Search for the cell housing the specified text and yield its [X, Y] center coordinate. 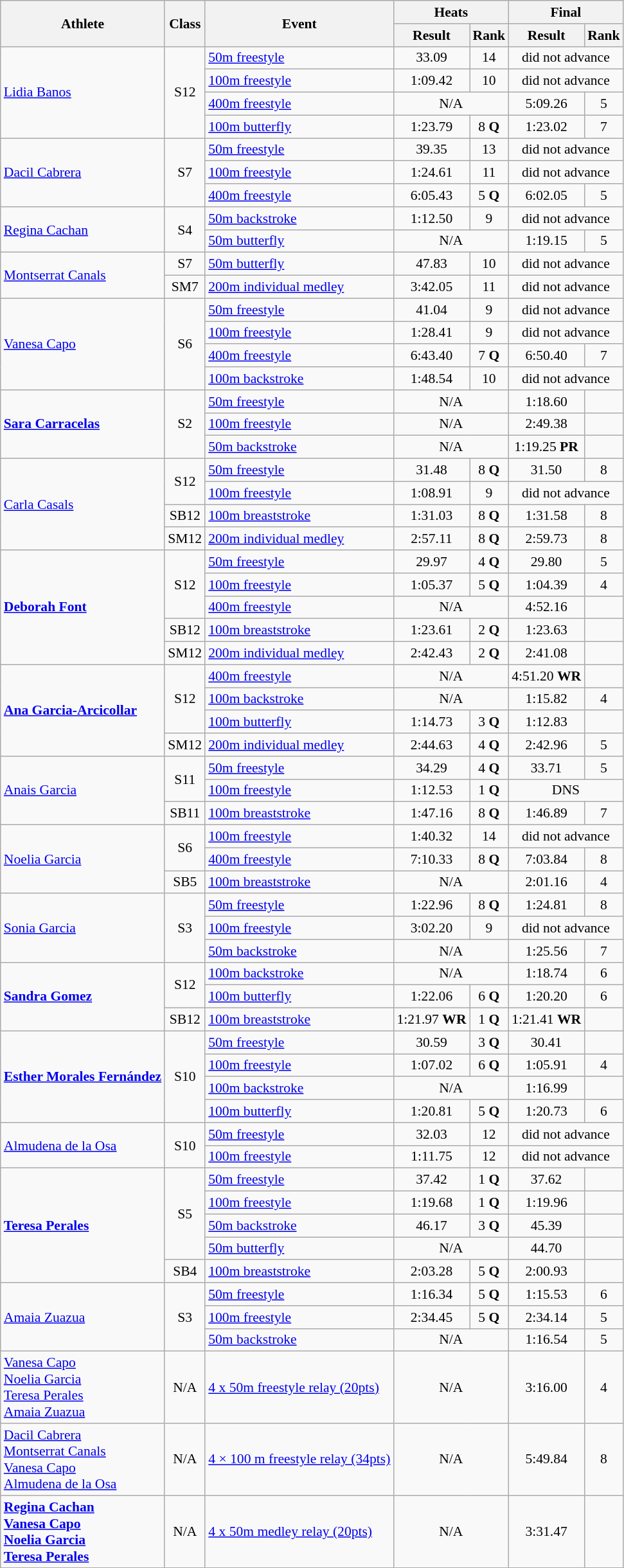
37.42 [431, 1180]
SB4 [185, 1272]
1:05.37 [431, 585]
31.48 [431, 470]
31.50 [546, 470]
1:18.74 [546, 974]
1:20.20 [546, 997]
2:34.45 [431, 1317]
1:11.75 [431, 1157]
Esther Morales Fernández [83, 1076]
1:05.91 [546, 1065]
Deborah Font [83, 607]
44.70 [546, 1249]
Sara Carracelas [83, 424]
4:51.20 WR [546, 676]
Vanesa Capo [83, 344]
1:12.83 [546, 722]
Noelia Garcia [83, 860]
Heats [451, 12]
2:42.96 [546, 745]
2:44.63 [431, 745]
Amaia Zuazua [83, 1317]
Teresa Perales [83, 1225]
1:46.89 [546, 814]
SM7 [185, 287]
3:42.05 [431, 287]
S11 [185, 779]
2:41.08 [546, 654]
Regina Cachan Vanesa Capo Noelia Garcia Teresa Perales [83, 1531]
6:02.05 [546, 195]
3:31.47 [546, 1531]
1:09.42 [431, 81]
1:12.50 [431, 218]
2:34.14 [546, 1317]
1:12.53 [431, 790]
47.83 [431, 264]
2:49.38 [546, 424]
1:18.60 [546, 402]
5:09.26 [546, 104]
1:47.16 [431, 814]
Carla Casals [83, 504]
6:05.43 [431, 195]
1:23.02 [546, 127]
3:16.00 [546, 1387]
Regina Cachan [83, 230]
29.80 [546, 562]
1:22.06 [431, 997]
33.71 [546, 768]
1:14.73 [431, 722]
1:15.82 [546, 699]
7:03.84 [546, 859]
6:50.40 [546, 356]
Almudena de la Osa [83, 1145]
2:59.73 [546, 539]
1:19.25 PR [546, 447]
1:20.73 [546, 1111]
4 x 50m medley relay (20pts) [299, 1531]
1:25.56 [546, 951]
1:23.61 [431, 630]
Final [566, 12]
2:03.28 [431, 1272]
41.04 [431, 310]
1:21.97 WR [431, 1020]
1:31.58 [546, 516]
3:02.20 [431, 928]
SB5 [185, 882]
2:01.16 [546, 882]
37.62 [546, 1180]
1:08.91 [431, 493]
4 x 50m freestyle relay (20pts) [299, 1387]
5:49.84 [546, 1459]
1:04.39 [546, 585]
2:42.43 [431, 654]
Anais Garcia [83, 790]
Event [299, 23]
1:23.63 [546, 630]
1:15.53 [546, 1294]
33.09 [431, 58]
Dacil Cabrera Montserrat Canals Vanesa Capo Almudena de la Osa [83, 1459]
1:22.96 [431, 905]
30.59 [431, 1042]
7:10.33 [431, 859]
45.39 [546, 1225]
7 Q [490, 356]
1:23.79 [431, 127]
1:16.99 [546, 1089]
Montserrat Canals [83, 275]
34.29 [431, 768]
1:16.34 [431, 1294]
1:19.15 [546, 241]
1:16.54 [546, 1340]
4:52.16 [546, 607]
DNS [566, 790]
Vanesa Capo Noelia Garcia Teresa Perales Amaia Zuazua [83, 1387]
Dacil Cabrera [83, 172]
2:57.11 [431, 539]
32.03 [431, 1134]
Sonia Garcia [83, 928]
1:24.81 [546, 905]
1:24.61 [431, 173]
1:19.68 [431, 1203]
4 × 100 m freestyle relay (34pts) [299, 1459]
6:43.40 [431, 356]
1:31.03 [431, 516]
Class [185, 23]
1:21.41 WR [546, 1020]
29.97 [431, 562]
39.35 [431, 150]
2:00.93 [546, 1272]
SB11 [185, 814]
S2 [185, 424]
30.41 [546, 1042]
1:19.96 [546, 1203]
46.17 [431, 1225]
S5 [185, 1214]
13 [490, 150]
Athlete [83, 23]
1:20.81 [431, 1111]
1:40.32 [431, 837]
1:48.54 [431, 379]
Lidia Banos [83, 92]
S4 [185, 230]
Sandra Gomez [83, 996]
Ana Garcia-Arcicollar [83, 710]
1:28.41 [431, 333]
1:07.02 [431, 1065]
